Output the [X, Y] coordinate of the center of the cell containing the given text.  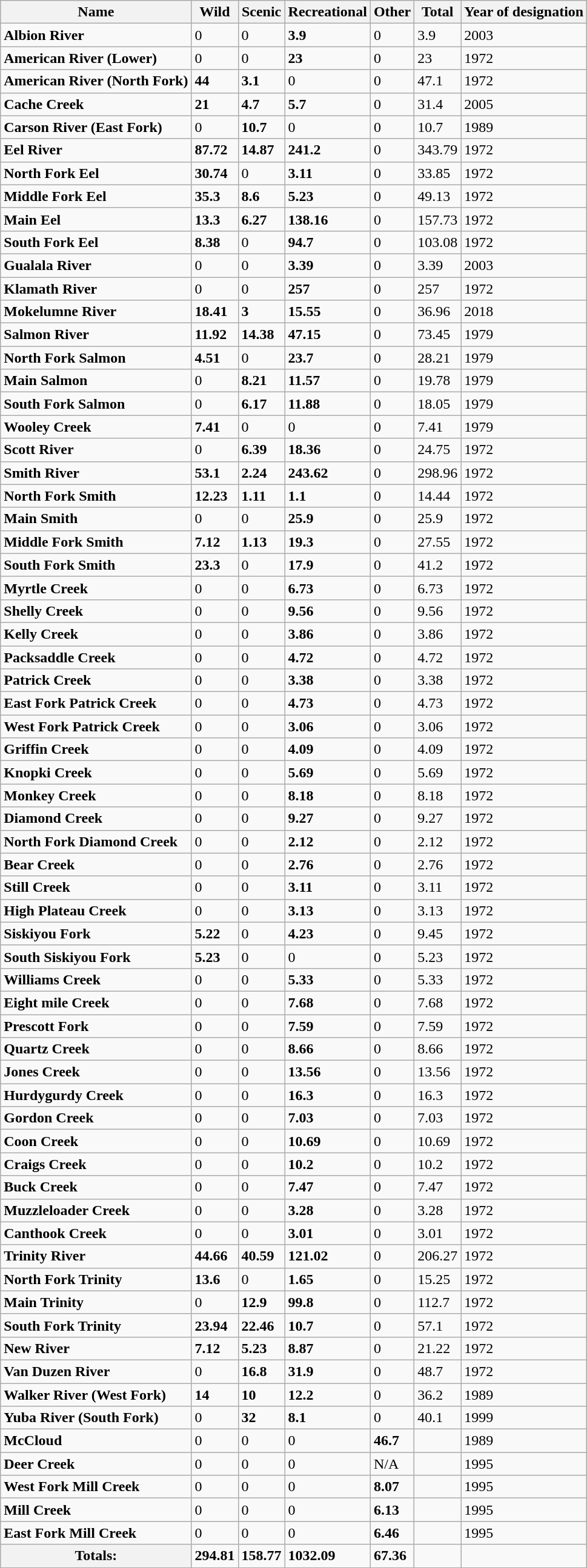
Middle Fork Smith [96, 542]
1.65 [327, 1279]
31.9 [327, 1371]
Kelly Creek [96, 634]
Mokelumne River [96, 312]
49.13 [437, 196]
1032.09 [327, 1556]
31.4 [437, 104]
Craigs Creek [96, 1164]
Totals: [96, 1556]
11.88 [327, 404]
94.7 [327, 242]
North Fork Trinity [96, 1279]
23.94 [214, 1325]
East Fork Mill Creek [96, 1533]
Packsaddle Creek [96, 657]
6.39 [262, 450]
Carson River (East Fork) [96, 127]
Scenic [262, 12]
North Fork Salmon [96, 358]
Muzzleloader Creek [96, 1210]
14 [214, 1394]
Total [437, 12]
Van Duzen River [96, 1371]
6.17 [262, 404]
19.3 [327, 542]
8.38 [214, 242]
1.1 [327, 496]
3 [262, 312]
67.36 [392, 1556]
44 [214, 81]
298.96 [437, 473]
Klamath River [96, 289]
Recreational [327, 12]
13.3 [214, 219]
North Fork Diamond Creek [96, 842]
28.21 [437, 358]
American River (North Fork) [96, 81]
Deer Creek [96, 1464]
6.46 [392, 1533]
McCloud [96, 1441]
Cache Creek [96, 104]
343.79 [437, 150]
32 [262, 1418]
23.7 [327, 358]
241.2 [327, 150]
Myrtle Creek [96, 588]
Year of designation [524, 12]
2018 [524, 312]
Monkey Creek [96, 796]
5.22 [214, 934]
12.9 [262, 1302]
Williams Creek [96, 980]
36.96 [437, 312]
18.36 [327, 450]
Salmon River [96, 335]
2.24 [262, 473]
High Plateau Creek [96, 911]
Knopki Creek [96, 772]
27.55 [437, 542]
47.1 [437, 81]
South Fork Smith [96, 565]
12.23 [214, 496]
1999 [524, 1418]
American River (Lower) [96, 58]
1.11 [262, 496]
73.45 [437, 335]
2005 [524, 104]
22.46 [262, 1325]
8.07 [392, 1487]
16.8 [262, 1371]
14.38 [262, 335]
Middle Fork Eel [96, 196]
157.73 [437, 219]
30.74 [214, 173]
North Fork Eel [96, 173]
41.2 [437, 565]
99.8 [327, 1302]
15.55 [327, 312]
Bear Creek [96, 865]
Main Salmon [96, 381]
Yuba River (South Fork) [96, 1418]
Main Eel [96, 219]
Canthook Creek [96, 1233]
Diamond Creek [96, 819]
23.3 [214, 565]
Prescott Fork [96, 1026]
294.81 [214, 1556]
10 [262, 1394]
12.2 [327, 1394]
8.87 [327, 1348]
138.16 [327, 219]
West Fork Patrick Creek [96, 726]
Trinity River [96, 1256]
5.7 [327, 104]
3.1 [262, 81]
103.08 [437, 242]
112.7 [437, 1302]
South Fork Salmon [96, 404]
Shelly Creek [96, 611]
243.62 [327, 473]
44.66 [214, 1256]
47.15 [327, 335]
North Fork Smith [96, 496]
11.92 [214, 335]
21.22 [437, 1348]
40.59 [262, 1256]
15.25 [437, 1279]
87.72 [214, 150]
Coon Creek [96, 1141]
14.44 [437, 496]
Other [392, 12]
Griffin Creek [96, 749]
18.05 [437, 404]
Wooley Creek [96, 427]
Main Smith [96, 519]
11.57 [327, 381]
121.02 [327, 1256]
53.1 [214, 473]
Still Creek [96, 888]
South Fork Eel [96, 242]
Albion River [96, 35]
Siskiyou Fork [96, 934]
17.9 [327, 565]
6.27 [262, 219]
35.3 [214, 196]
South Fork Trinity [96, 1325]
1.13 [262, 542]
9.45 [437, 934]
N/A [392, 1464]
Hurdygurdy Creek [96, 1095]
Eel River [96, 150]
4.7 [262, 104]
Mill Creek [96, 1510]
East Fork Patrick Creek [96, 703]
Buck Creek [96, 1187]
8.21 [262, 381]
Quartz Creek [96, 1049]
Main Trinity [96, 1302]
Jones Creek [96, 1072]
Walker River (West Fork) [96, 1394]
Patrick Creek [96, 680]
40.1 [437, 1418]
Wild [214, 12]
21 [214, 104]
Scott River [96, 450]
57.1 [437, 1325]
8.6 [262, 196]
Smith River [96, 473]
Eight mile Creek [96, 1003]
Name [96, 12]
New River [96, 1348]
6.13 [392, 1510]
South Siskiyou Fork [96, 957]
48.7 [437, 1371]
Gualala River [96, 265]
158.77 [262, 1556]
18.41 [214, 312]
206.27 [437, 1256]
24.75 [437, 450]
4.51 [214, 358]
8.1 [327, 1418]
West Fork Mill Creek [96, 1487]
Gordon Creek [96, 1118]
19.78 [437, 381]
46.7 [392, 1441]
36.2 [437, 1394]
13.6 [214, 1279]
14.87 [262, 150]
4.23 [327, 934]
33.85 [437, 173]
